Output the [X, Y] coordinate of the center of the cell containing the given text.  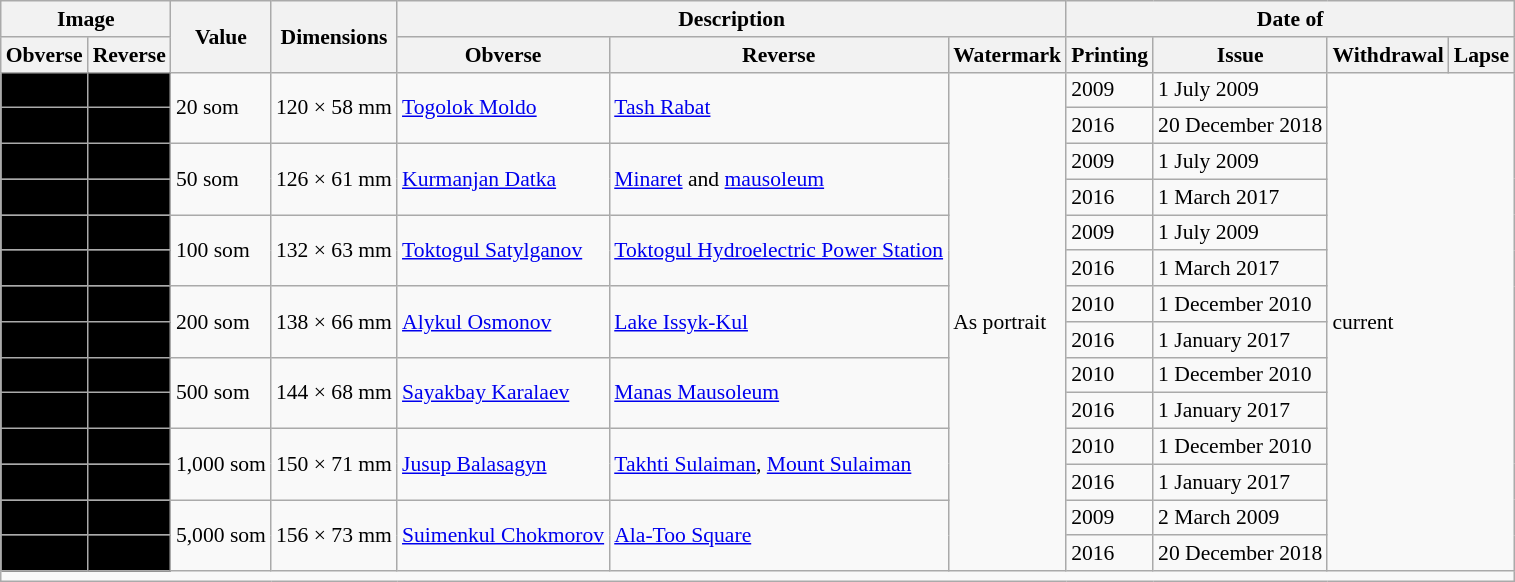
Kurmanjan Datka [503, 180]
Suimenkul Chokmorov [503, 536]
Tash Rabat [778, 108]
Dimensions [334, 36]
Printing [1110, 55]
156 × 73 mm [334, 536]
Alykul Osmonov [503, 322]
Takhti Sulaiman, Mount Sulaiman [778, 464]
144 × 68 mm [334, 392]
Jusup Balasagyn [503, 464]
Date of [1290, 19]
As portrait [1007, 322]
20 som [221, 108]
500 som [221, 392]
100 som [221, 250]
150 × 71 mm [334, 464]
1,000 som [221, 464]
Lake Issyk-Kul [778, 322]
Issue [1240, 55]
Withdrawal [1388, 55]
Value [221, 36]
Sayakbay Karalaev [503, 392]
Togolok Moldo [503, 108]
Minaret and mausoleum [778, 180]
2 March 2009 [1240, 518]
5,000 som [221, 536]
current [1420, 322]
138 × 66 mm [334, 322]
120 × 58 mm [334, 108]
Watermark [1007, 55]
Image [86, 19]
50 som [221, 180]
Lapse [1482, 55]
Description [732, 19]
126 × 61 mm [334, 180]
Toktogul Satylganov [503, 250]
132 × 63 mm [334, 250]
Toktogul Hydroelectric Power Station [778, 250]
Ala-Too Square [778, 536]
200 som [221, 322]
Manas Mausoleum [778, 392]
